Scan for the cell matching the given text and deliver its [x, y] coordinate at center. 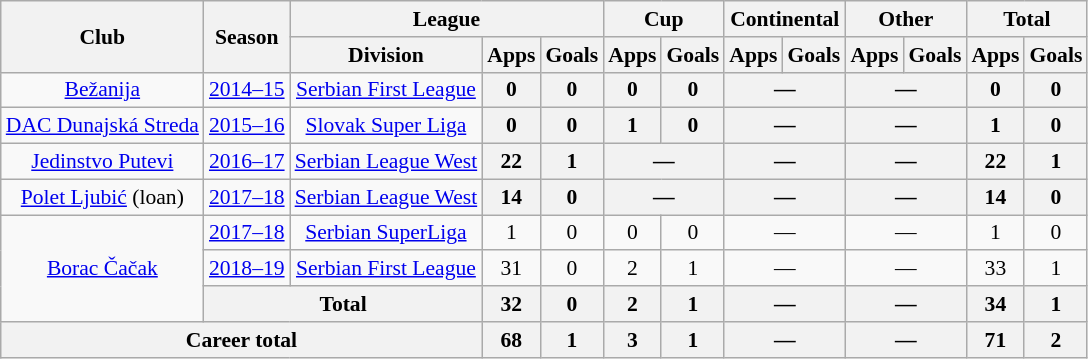
33 [995, 269]
2014–15 [247, 90]
Career total [242, 340]
2016–17 [247, 162]
Club [102, 36]
Slovak Super Liga [386, 126]
Division [386, 55]
Other [906, 19]
Cup [664, 19]
Serbian SuperLiga [386, 233]
Borac Čačak [102, 268]
2015–16 [247, 126]
32 [511, 304]
2018–19 [247, 269]
DAC Dunajská Streda [102, 126]
League [447, 19]
Continental [784, 19]
68 [511, 340]
Jedinstvo Putevi [102, 162]
71 [995, 340]
Polet Ljubić (loan) [102, 197]
31 [511, 269]
3 [632, 340]
Bežanija [102, 90]
Season [247, 36]
34 [995, 304]
